Pinpoint the cell where the given text exists, returning its [X, Y] midpoint coordinate. 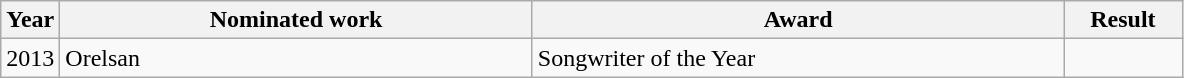
Result [1123, 20]
Year [30, 20]
Award [798, 20]
2013 [30, 58]
Orelsan [296, 58]
Nominated work [296, 20]
Songwriter of the Year [798, 58]
